Provide the (x, y) coordinate of the cell's center where the given text is located.  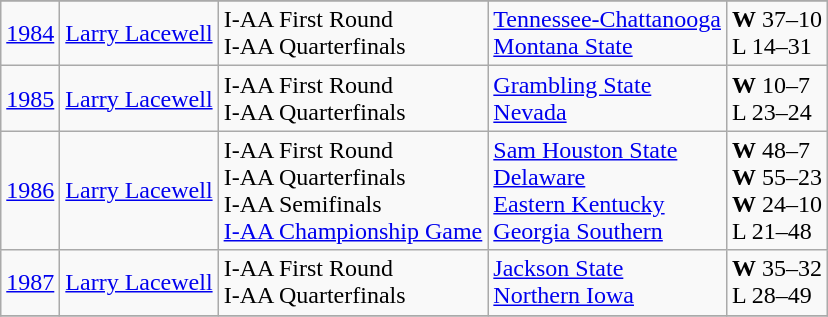
I-AA First RoundI-AA QuarterfinalsI-AA SemifinalsI-AA Championship Game (353, 190)
Grambling StateNevada (608, 98)
W 48–7W 55–23W 24–10 L 21–48 (776, 190)
1986 (30, 190)
1987 (30, 282)
1985 (30, 98)
W 10–7 L 23–24 (776, 98)
Jackson StateNorthern Iowa (608, 282)
W 37–10 L 14–31 (776, 34)
Tennessee-ChattanoogaMontana State (608, 34)
W 35–32 L 28–49 (776, 282)
Sam Houston StateDelawareEastern KentuckyGeorgia Southern (608, 190)
1984 (30, 34)
